Output the [X, Y] coordinate of the center of the cell containing the given text.  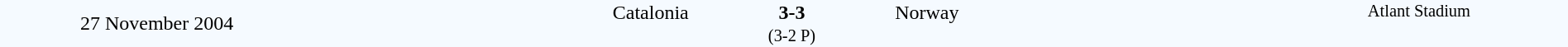
Catalonia [501, 12]
(3-2 P) [791, 36]
Norway [1082, 12]
Atlant Stadium [1419, 23]
3-3 [791, 12]
27 November 2004 [157, 23]
